Pinpoint the cell where the given text exists, returning its [X, Y] midpoint coordinate. 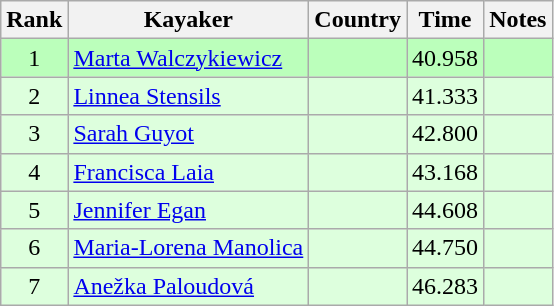
Francisca Laia [188, 172]
Jennifer Egan [188, 210]
Kayaker [188, 20]
3 [34, 134]
Rank [34, 20]
46.283 [446, 286]
7 [34, 286]
40.958 [446, 58]
Anežka Paloudová [188, 286]
1 [34, 58]
2 [34, 96]
Notes [518, 20]
44.750 [446, 248]
43.168 [446, 172]
41.333 [446, 96]
42.800 [446, 134]
Sarah Guyot [188, 134]
6 [34, 248]
4 [34, 172]
Marta Walczykiewicz [188, 58]
5 [34, 210]
Linnea Stensils [188, 96]
Country [358, 20]
44.608 [446, 210]
Maria-Lorena Manolica [188, 248]
Time [446, 20]
